Pinpoint the cell where the given text exists, returning its (X, Y) midpoint coordinate. 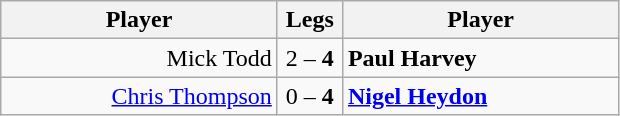
0 – 4 (310, 96)
Nigel Heydon (480, 96)
Legs (310, 20)
Paul Harvey (480, 58)
Mick Todd (140, 58)
2 – 4 (310, 58)
Chris Thompson (140, 96)
